Locate the cell with the specified text and output its (X, Y) center coordinate. 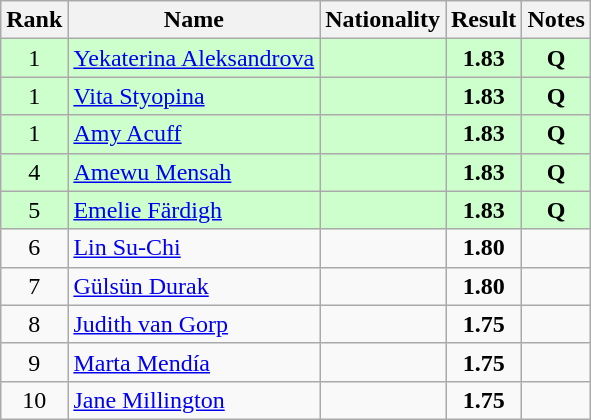
10 (34, 400)
Judith van Gorp (194, 324)
9 (34, 362)
Amewu Mensah (194, 172)
8 (34, 324)
Notes (556, 20)
Gülsün Durak (194, 286)
Result (484, 20)
Jane Millington (194, 400)
Emelie Färdigh (194, 210)
Name (194, 20)
6 (34, 248)
4 (34, 172)
7 (34, 286)
Marta Mendía (194, 362)
Amy Acuff (194, 134)
Nationality (383, 20)
5 (34, 210)
Lin Su-Chi (194, 248)
Vita Styopina (194, 96)
Rank (34, 20)
Yekaterina Aleksandrova (194, 58)
